Extract the [X, Y] coordinate from the center of the cell holding the provided text.  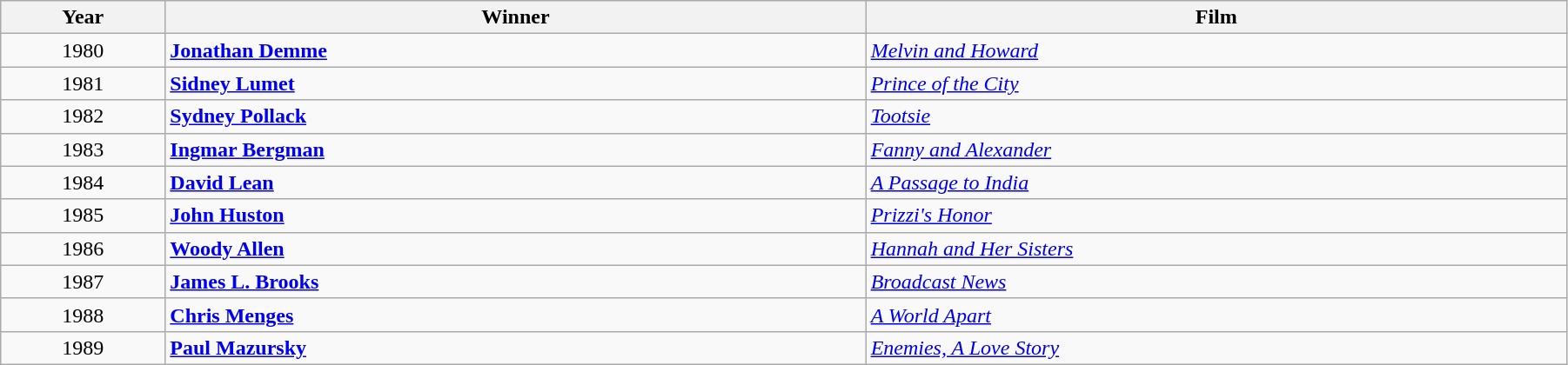
Prince of the City [1216, 83]
Enemies, A Love Story [1216, 348]
Fanny and Alexander [1216, 149]
Jonathan Demme [515, 50]
James L. Brooks [515, 282]
A World Apart [1216, 315]
Year [84, 17]
Prizzi's Honor [1216, 216]
1988 [84, 315]
1980 [84, 50]
1984 [84, 182]
Tootsie [1216, 116]
Chris Menges [515, 315]
1987 [84, 282]
John Huston [515, 216]
1985 [84, 216]
Woody Allen [515, 249]
Sidney Lumet [515, 83]
Film [1216, 17]
1983 [84, 149]
1986 [84, 249]
A Passage to India [1216, 182]
1989 [84, 348]
Melvin and Howard [1216, 50]
Ingmar Bergman [515, 149]
David Lean [515, 182]
Sydney Pollack [515, 116]
Winner [515, 17]
Broadcast News [1216, 282]
1982 [84, 116]
Hannah and Her Sisters [1216, 249]
Paul Mazursky [515, 348]
1981 [84, 83]
